Determine the (X, Y) coordinate at the center of the cell enclosing the given text.  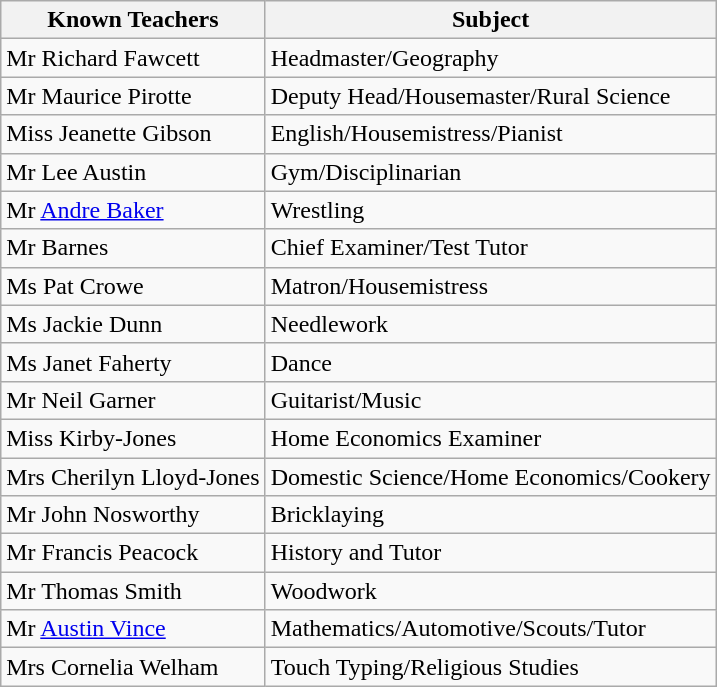
Chief Examiner/Test Tutor (490, 248)
Wrestling (490, 210)
Matron/Housemistress (490, 286)
Touch Typing/Religious Studies (490, 667)
Ms Pat Crowe (133, 286)
Guitarist/Music (490, 400)
Gym/Disciplinarian (490, 172)
Mr Andre Baker (133, 210)
Mr John Nosworthy (133, 515)
Domestic Science/Home Economics/Cookery (490, 477)
Bricklaying (490, 515)
Mr Neil Garner (133, 400)
Mrs Cherilyn Lloyd-Jones (133, 477)
Dance (490, 362)
Home Economics Examiner (490, 438)
Mr Barnes (133, 248)
Mr Maurice Pirotte (133, 96)
Ms Jackie Dunn (133, 324)
Subject (490, 20)
Mr Lee Austin (133, 172)
Miss Kirby-Jones (133, 438)
Miss Jeanette Gibson (133, 134)
Mrs Cornelia Welham (133, 667)
Needlework (490, 324)
Mr Austin Vince (133, 629)
History and Tutor (490, 553)
Ms Janet Faherty (133, 362)
Woodwork (490, 591)
English/Housemistress/Pianist (490, 134)
Headmaster/Geography (490, 58)
Deputy Head/Housemaster/Rural Science (490, 96)
Mathematics/Automotive/Scouts/Tutor (490, 629)
Mr Richard Fawcett (133, 58)
Mr Thomas Smith (133, 591)
Known Teachers (133, 20)
Mr Francis Peacock (133, 553)
